Pinpoint the cell where the given text exists, returning its [X, Y] midpoint coordinate. 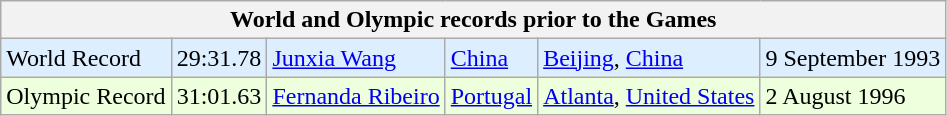
Fernanda Ribeiro [356, 96]
29:31.78 [219, 58]
2 August 1996 [853, 96]
World and Olympic records prior to the Games [474, 20]
31:01.63 [219, 96]
World Record [86, 58]
China [491, 58]
Portugal [491, 96]
Beijing, China [649, 58]
Junxia Wang [356, 58]
Olympic Record [86, 96]
9 September 1993 [853, 58]
Atlanta, United States [649, 96]
